Search for the cell housing the specified text and yield its (X, Y) center coordinate. 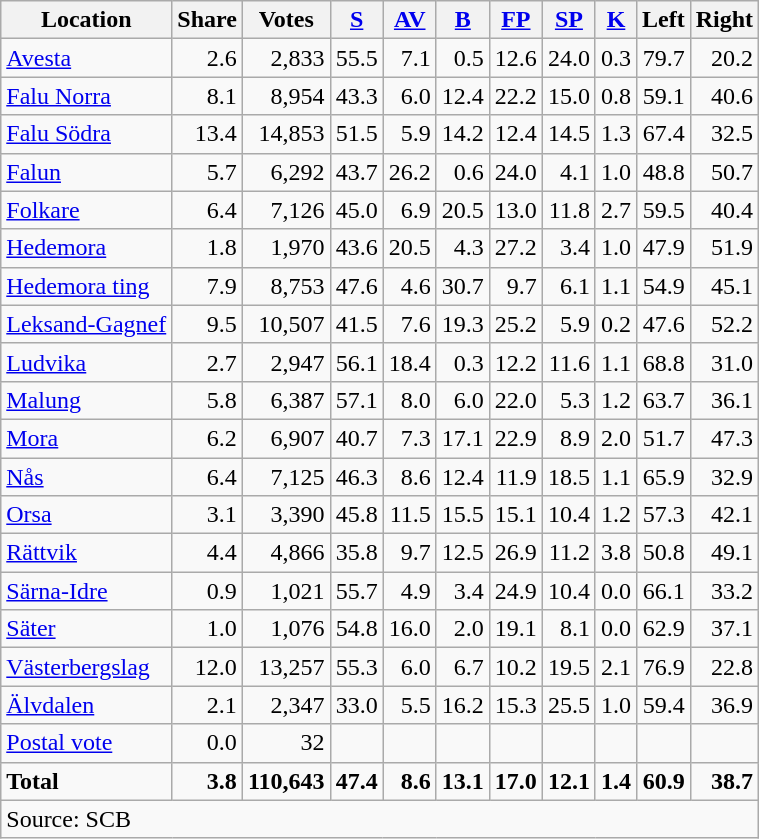
SP (568, 20)
60.9 (664, 781)
55.7 (356, 591)
0.9 (208, 591)
Source: SCB (380, 819)
11.9 (516, 477)
54.8 (356, 629)
11.2 (568, 553)
4,866 (286, 553)
13.4 (208, 134)
36.1 (724, 400)
51.9 (724, 248)
3,390 (286, 515)
55.3 (356, 667)
51.5 (356, 134)
9.5 (208, 324)
Total (86, 781)
57.1 (356, 400)
K (616, 20)
4.1 (568, 172)
8,753 (286, 286)
55.5 (356, 58)
47.3 (724, 438)
2.6 (208, 58)
12.5 (462, 553)
6,292 (286, 172)
1,970 (286, 248)
0.5 (462, 58)
AV (410, 20)
56.1 (356, 362)
45.8 (356, 515)
11.5 (410, 515)
Leksand-Gagnef (86, 324)
8.9 (568, 438)
25.5 (568, 705)
32.5 (724, 134)
65.9 (664, 477)
27.2 (516, 248)
Malung (86, 400)
47.9 (664, 248)
36.9 (724, 705)
25.2 (516, 324)
Nås (86, 477)
35.8 (356, 553)
7,126 (286, 210)
50.8 (664, 553)
4.6 (410, 286)
59.4 (664, 705)
6.9 (410, 210)
13,257 (286, 667)
7,125 (286, 477)
45.0 (356, 210)
10.2 (516, 667)
2,947 (286, 362)
41.5 (356, 324)
15.0 (568, 96)
1.8 (208, 248)
12.0 (208, 667)
7.3 (410, 438)
Falun (86, 172)
7.6 (410, 324)
63.7 (664, 400)
15.1 (516, 515)
11.8 (568, 210)
8.0 (410, 400)
10,507 (286, 324)
40.6 (724, 96)
42.1 (724, 515)
14.2 (462, 134)
43.3 (356, 96)
4.3 (462, 248)
47.4 (356, 781)
67.4 (664, 134)
Ludvika (86, 362)
49.1 (724, 553)
38.7 (724, 781)
17.1 (462, 438)
1.4 (616, 781)
Folkare (86, 210)
6,907 (286, 438)
43.7 (356, 172)
50.7 (724, 172)
24.9 (516, 591)
6,387 (286, 400)
19.1 (516, 629)
17.0 (516, 781)
33.0 (356, 705)
FP (516, 20)
Mora (86, 438)
Särna-Idre (86, 591)
59.1 (664, 96)
45.1 (724, 286)
13.0 (516, 210)
1.3 (616, 134)
12.1 (568, 781)
Share (208, 20)
3.1 (208, 515)
22.0 (516, 400)
26.9 (516, 553)
Älvdalen (86, 705)
5.8 (208, 400)
59.5 (664, 210)
26.2 (410, 172)
12.2 (516, 362)
43.6 (356, 248)
11.6 (568, 362)
6.7 (462, 667)
Left (664, 20)
51.7 (664, 438)
7.9 (208, 286)
Location (86, 20)
14.5 (568, 134)
19.5 (568, 667)
2,833 (286, 58)
4.4 (208, 553)
Votes (286, 20)
B (462, 20)
110,643 (286, 781)
0.6 (462, 172)
22.2 (516, 96)
18.5 (568, 477)
22.8 (724, 667)
30.7 (462, 286)
Postal vote (86, 743)
2,347 (286, 705)
Falu Norra (86, 96)
19.3 (462, 324)
54.9 (664, 286)
33.2 (724, 591)
Säter (86, 629)
79.7 (664, 58)
Orsa (86, 515)
76.9 (664, 667)
Avesta (86, 58)
66.1 (664, 591)
31.0 (724, 362)
8,954 (286, 96)
16.2 (462, 705)
Falu Södra (86, 134)
5.5 (410, 705)
40.4 (724, 210)
62.9 (664, 629)
32 (286, 743)
6.1 (568, 286)
15.5 (462, 515)
12.6 (516, 58)
52.2 (724, 324)
1,076 (286, 629)
Hedemora ting (86, 286)
6.2 (208, 438)
5.3 (568, 400)
57.3 (664, 515)
40.7 (356, 438)
Hedemora (86, 248)
15.3 (516, 705)
48.8 (664, 172)
13.1 (462, 781)
68.8 (664, 362)
0.8 (616, 96)
20.2 (724, 58)
14,853 (286, 134)
Västerbergslag (86, 667)
16.0 (410, 629)
7.1 (410, 58)
Rättvik (86, 553)
5.7 (208, 172)
0.2 (616, 324)
4.9 (410, 591)
Right (724, 20)
46.3 (356, 477)
22.9 (516, 438)
S (356, 20)
1,021 (286, 591)
37.1 (724, 629)
32.9 (724, 477)
18.4 (410, 362)
